Provide the (X, Y) coordinate of the cell's center where the given text is located.  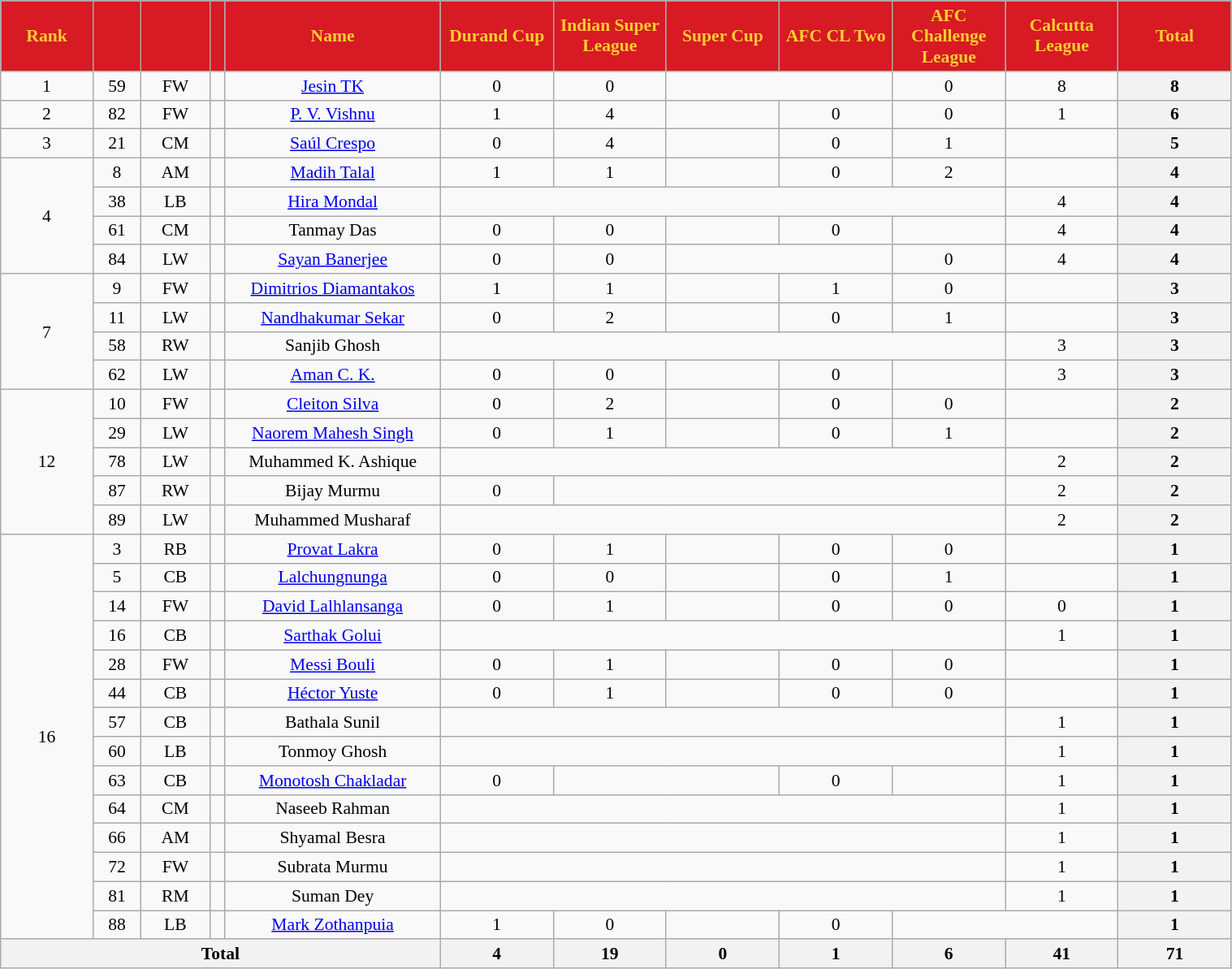
Rank (47, 36)
12 (47, 462)
38 (117, 201)
Sarthak Golui (333, 636)
71 (1174, 954)
Naorem Mahesh Singh (333, 433)
Shyamal Besra (333, 838)
7 (47, 331)
Mark Zothanpuia (333, 925)
RB (175, 549)
Suman Dey (333, 896)
21 (117, 144)
19 (609, 954)
Sayan Banerjee (333, 260)
Hira Mondal (333, 201)
89 (117, 520)
10 (117, 404)
AFC CL Two (836, 36)
14 (117, 607)
Subrata Murmu (333, 867)
P. V. Vishnu (333, 115)
David Lalhlansanga (333, 607)
Monotosh Chakladar (333, 781)
11 (117, 318)
Name (333, 36)
Bijay Murmu (333, 491)
Aman C. K. (333, 375)
9 (117, 288)
66 (117, 838)
Madih Talal (333, 173)
29 (117, 433)
Cleiton Silva (333, 404)
88 (117, 925)
59 (117, 86)
64 (117, 809)
84 (117, 260)
Muhammed Musharaf (333, 520)
Héctor Yuste (333, 694)
58 (117, 346)
62 (117, 375)
63 (117, 781)
72 (117, 867)
28 (117, 664)
AFC Challenge League (949, 36)
57 (117, 723)
Super Cup (723, 36)
Naseeb Rahman (333, 809)
Lalchungnunga (333, 578)
Tonmoy Ghosh (333, 751)
81 (117, 896)
87 (117, 491)
61 (117, 231)
RM (175, 896)
Nandhakumar Sekar (333, 318)
Indian Super League (609, 36)
78 (117, 462)
Dimitrios Diamantakos (333, 288)
Muhammed K. Ashique (333, 462)
Saúl Crespo (333, 144)
Provat Lakra (333, 549)
Bathala Sunil (333, 723)
60 (117, 751)
Jesin TK (333, 86)
Tanmay Das (333, 231)
Sanjib Ghosh (333, 346)
Calcutta League (1062, 36)
Durand Cup (497, 36)
82 (117, 115)
44 (117, 694)
Messi Bouli (333, 664)
41 (1062, 954)
